Pinpoint the cell where the given text exists, returning its (x, y) midpoint coordinate. 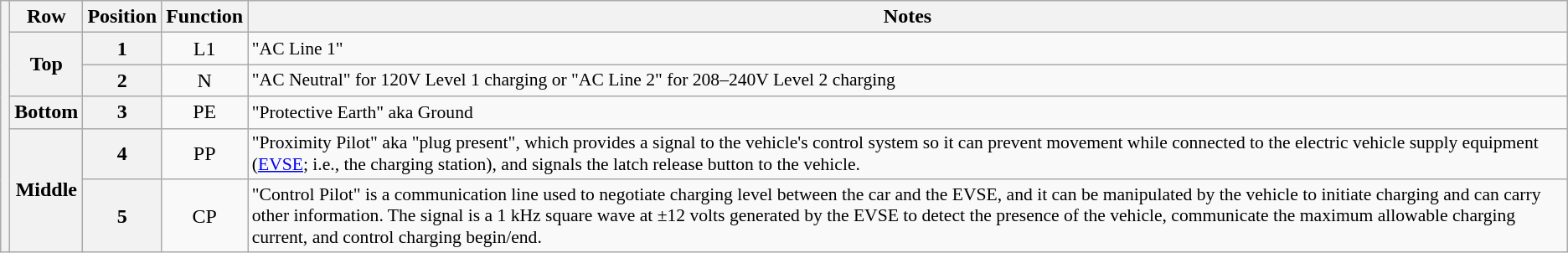
3 (122, 112)
PE (204, 112)
Position (122, 17)
"AC Line 1" (908, 49)
"AC Neutral" for 120V Level 1 charging or "AC Line 2" for 208–240V Level 2 charging (908, 80)
Row (47, 17)
Notes (908, 17)
5 (122, 216)
N (204, 80)
2 (122, 80)
Top (47, 65)
"Protective Earth" aka Ground (908, 112)
1 (122, 49)
PP (204, 154)
4 (122, 154)
Middle (47, 190)
CP (204, 216)
Bottom (47, 112)
Function (204, 17)
L1 (204, 49)
